Capture the cell that displays the provided text and extract its [X, Y] central coordinate. 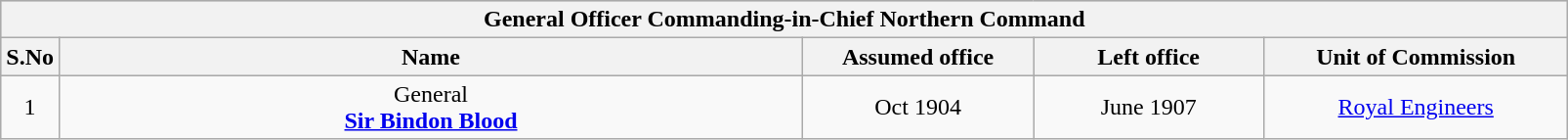
Royal Engineers [1417, 108]
S.No [30, 57]
GeneralSir Bindon Blood [430, 108]
June 1907 [1149, 108]
General Officer Commanding-in-Chief Northern Command [784, 20]
Assumed office [918, 57]
Oct 1904 [918, 108]
Left office [1149, 57]
Name [430, 57]
1 [30, 108]
Unit of Commission [1417, 57]
